Identify which cell holds the provided text, then report its [x, y] central coordinate. 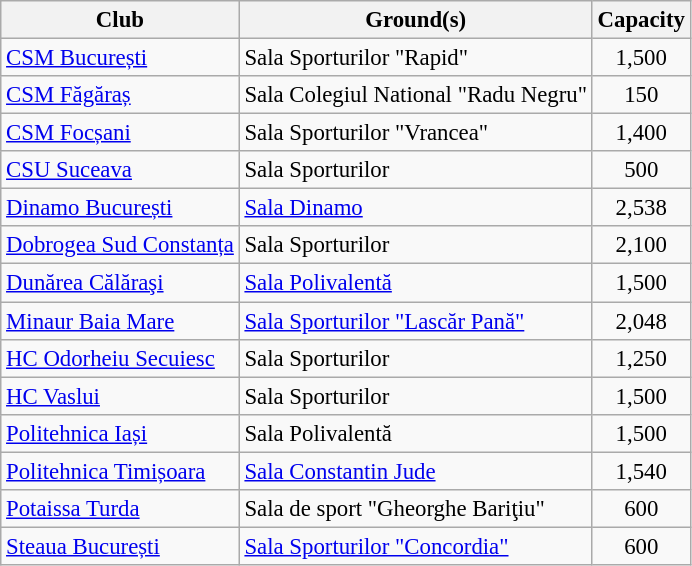
HC Odorheiu Secuiesc [120, 358]
1,400 [641, 133]
Ground(s) [416, 20]
Sala de sport "Gheorghe Bariţiu" [416, 509]
1,540 [641, 471]
Sala Sporturilor "Vrancea" [416, 133]
Sala Sporturilor "Concordia" [416, 546]
Steaua București [120, 546]
2,100 [641, 245]
1,250 [641, 358]
Politehnica Iași [120, 433]
CSU Suceava [120, 170]
Dobrogea Sud Constanța [120, 245]
Sala Constantin Jude [416, 471]
150 [641, 95]
Sala Colegiul National "Radu Negru" [416, 95]
2,538 [641, 208]
CSM Făgăraș [120, 95]
CSM Focșani [120, 133]
Dinamo București [120, 208]
Capacity [641, 20]
CSM București [120, 58]
500 [641, 170]
2,048 [641, 321]
Sala Sporturilor "Rapid" [416, 58]
Club [120, 20]
Potaissa Turda [120, 509]
Minaur Baia Mare [120, 321]
Sala Sporturilor "Lascăr Pană" [416, 321]
Dunărea Călăraşi [120, 283]
Politehnica Timișoara [120, 471]
HC Vaslui [120, 396]
Sala Dinamo [416, 208]
